Extract the [x, y] coordinate from the center of the cell holding the provided text.  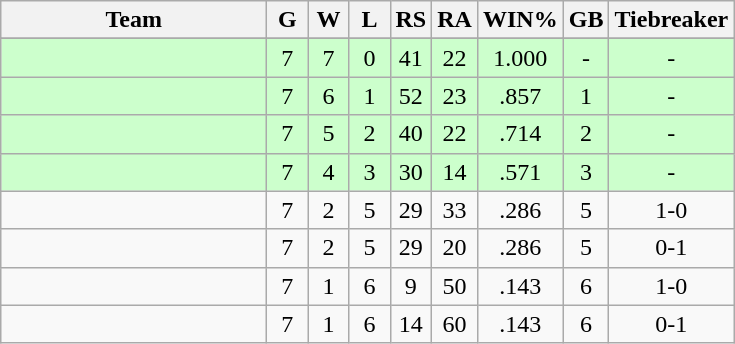
9 [411, 286]
60 [455, 324]
RS [411, 20]
.571 [520, 172]
GB [586, 20]
.714 [520, 134]
1.000 [520, 58]
0 [370, 58]
30 [411, 172]
41 [411, 58]
WIN% [520, 20]
Team [134, 20]
.857 [520, 96]
33 [455, 210]
50 [455, 286]
52 [411, 96]
G [288, 20]
4 [328, 172]
20 [455, 248]
W [328, 20]
40 [411, 134]
L [370, 20]
RA [455, 20]
Tiebreaker [672, 20]
23 [455, 96]
